Return [X, Y] of the center of cell containing provided text 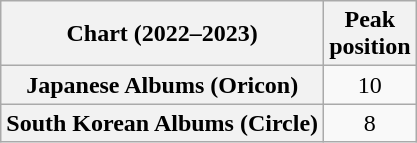
Japanese Albums (Oricon) [162, 85]
Chart (2022–2023) [162, 34]
8 [370, 123]
10 [370, 85]
South Korean Albums (Circle) [162, 123]
Peakposition [370, 34]
